Locate the cell with the specified text and output its [x, y] center coordinate. 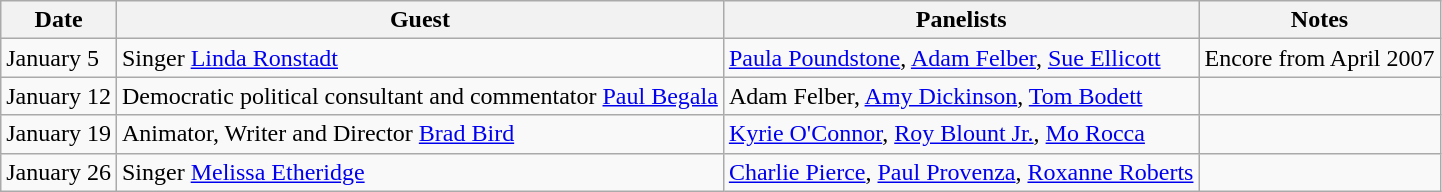
January 26 [59, 172]
Democratic political consultant and commentator Paul Begala [420, 96]
January 19 [59, 134]
Singer Linda Ronstadt [420, 58]
Encore from April 2007 [1320, 58]
January 12 [59, 96]
Kyrie O'Connor, Roy Blount Jr., Mo Rocca [961, 134]
Guest [420, 20]
Paula Poundstone, Adam Felber, Sue Ellicott [961, 58]
January 5 [59, 58]
Animator, Writer and Director Brad Bird [420, 134]
Panelists [961, 20]
Singer Melissa Etheridge [420, 172]
Notes [1320, 20]
Date [59, 20]
Adam Felber, Amy Dickinson, Tom Bodett [961, 96]
Charlie Pierce, Paul Provenza, Roxanne Roberts [961, 172]
